Capture the cell that displays the provided text and extract its (x, y) central coordinate. 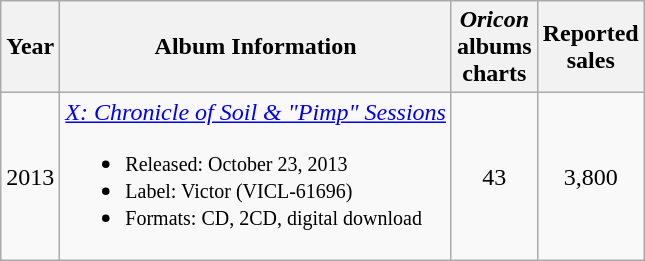
Year (30, 47)
Album Information (256, 47)
43 (494, 176)
2013 (30, 176)
3,800 (590, 176)
X: Chronicle of Soil & "Pimp" SessionsReleased: October 23, 2013Label: Victor (VICL-61696)Formats: CD, 2CD, digital download (256, 176)
Oriconalbumscharts (494, 47)
Reportedsales (590, 47)
